Identify which cell holds the provided text, then report its (x, y) central coordinate. 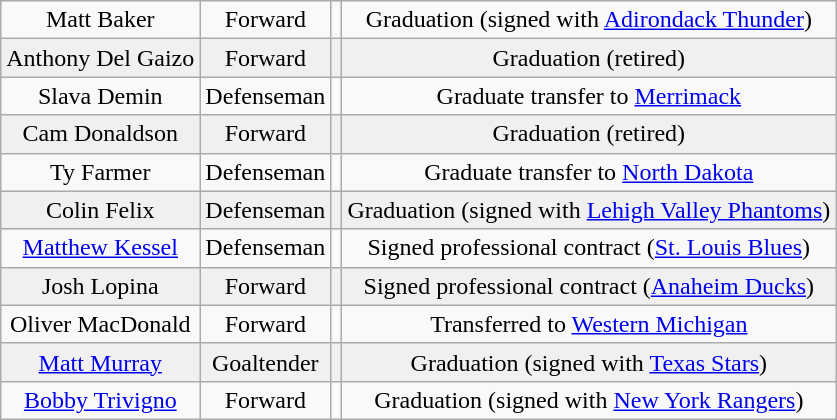
Goaltender (266, 362)
Graduation (signed with Lehigh Valley Phantoms) (589, 210)
Graduation (signed with New York Rangers) (589, 400)
Graduation (signed with Adirondack Thunder) (589, 20)
Anthony Del Gaizo (100, 58)
Signed professional contract (St. Louis Blues) (589, 248)
Ty Farmer (100, 172)
Graduation (signed with Texas Stars) (589, 362)
Colin Felix (100, 210)
Slava Demin (100, 96)
Transferred to Western Michigan (589, 324)
Signed professional contract (Anaheim Ducks) (589, 286)
Matthew Kessel (100, 248)
Graduate transfer to Merrimack (589, 96)
Matt Baker (100, 20)
Bobby Trivigno (100, 400)
Cam Donaldson (100, 134)
Graduate transfer to North Dakota (589, 172)
Matt Murray (100, 362)
Josh Lopina (100, 286)
Oliver MacDonald (100, 324)
